Locate the cell with the specified text and output its [X, Y] center coordinate. 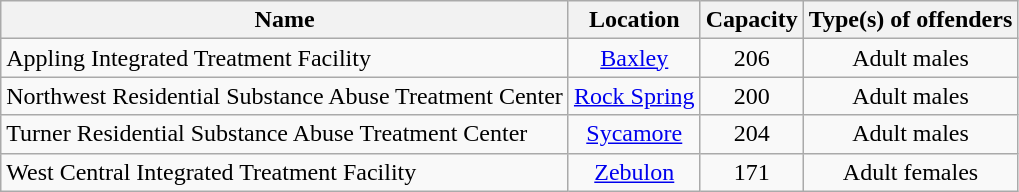
206 [752, 58]
Name [285, 20]
West Central Integrated Treatment Facility [285, 172]
Rock Spring [634, 96]
Location [634, 20]
Sycamore [634, 134]
Adult females [910, 172]
Turner Residential Substance Abuse Treatment Center [285, 134]
Capacity [752, 20]
Appling Integrated Treatment Facility [285, 58]
Baxley [634, 58]
Zebulon [634, 172]
Type(s) of offenders [910, 20]
200 [752, 96]
204 [752, 134]
Northwest Residential Substance Abuse Treatment Center [285, 96]
171 [752, 172]
